From the cell containing the given text, extract its center point as [X, Y] coordinate. 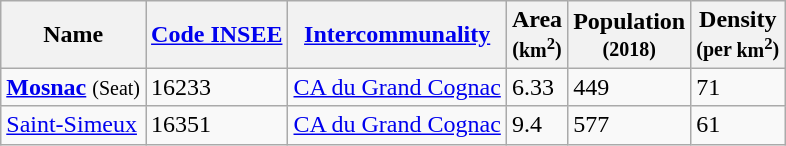
Density(per km2) [738, 34]
16233 [217, 87]
Mosnac (Seat) [74, 87]
Population(2018) [630, 34]
577 [630, 125]
449 [630, 87]
9.4 [536, 125]
71 [738, 87]
Area(km2) [536, 34]
Saint-Simeux [74, 125]
Code INSEE [217, 34]
Name [74, 34]
16351 [217, 125]
Intercommunality [397, 34]
61 [738, 125]
6.33 [536, 87]
